Pinpoint the cell where the given text exists, returning its (x, y) midpoint coordinate. 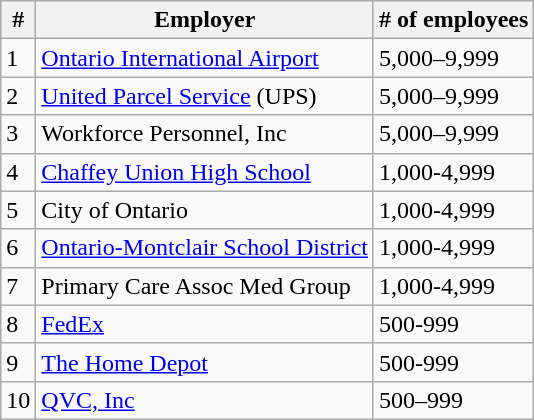
10 (18, 400)
6 (18, 248)
# of employees (453, 20)
United Parcel Service (UPS) (205, 96)
City of Ontario (205, 210)
1 (18, 58)
8 (18, 324)
4 (18, 172)
500–999 (453, 400)
The Home Depot (205, 362)
Workforce Personnel, Inc (205, 134)
Ontario International Airport (205, 58)
5 (18, 210)
7 (18, 286)
2 (18, 96)
FedEx (205, 324)
Primary Care Assoc Med Group (205, 286)
3 (18, 134)
Employer (205, 20)
Ontario-Montclair School District (205, 248)
# (18, 20)
9 (18, 362)
QVC, Inc (205, 400)
Chaffey Union High School (205, 172)
